Search for the cell housing the specified text and yield its [X, Y] center coordinate. 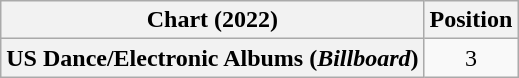
US Dance/Electronic Albums (Billboard) [212, 58]
3 [471, 58]
Chart (2022) [212, 20]
Position [471, 20]
